Search for the cell housing the specified text and yield its (X, Y) center coordinate. 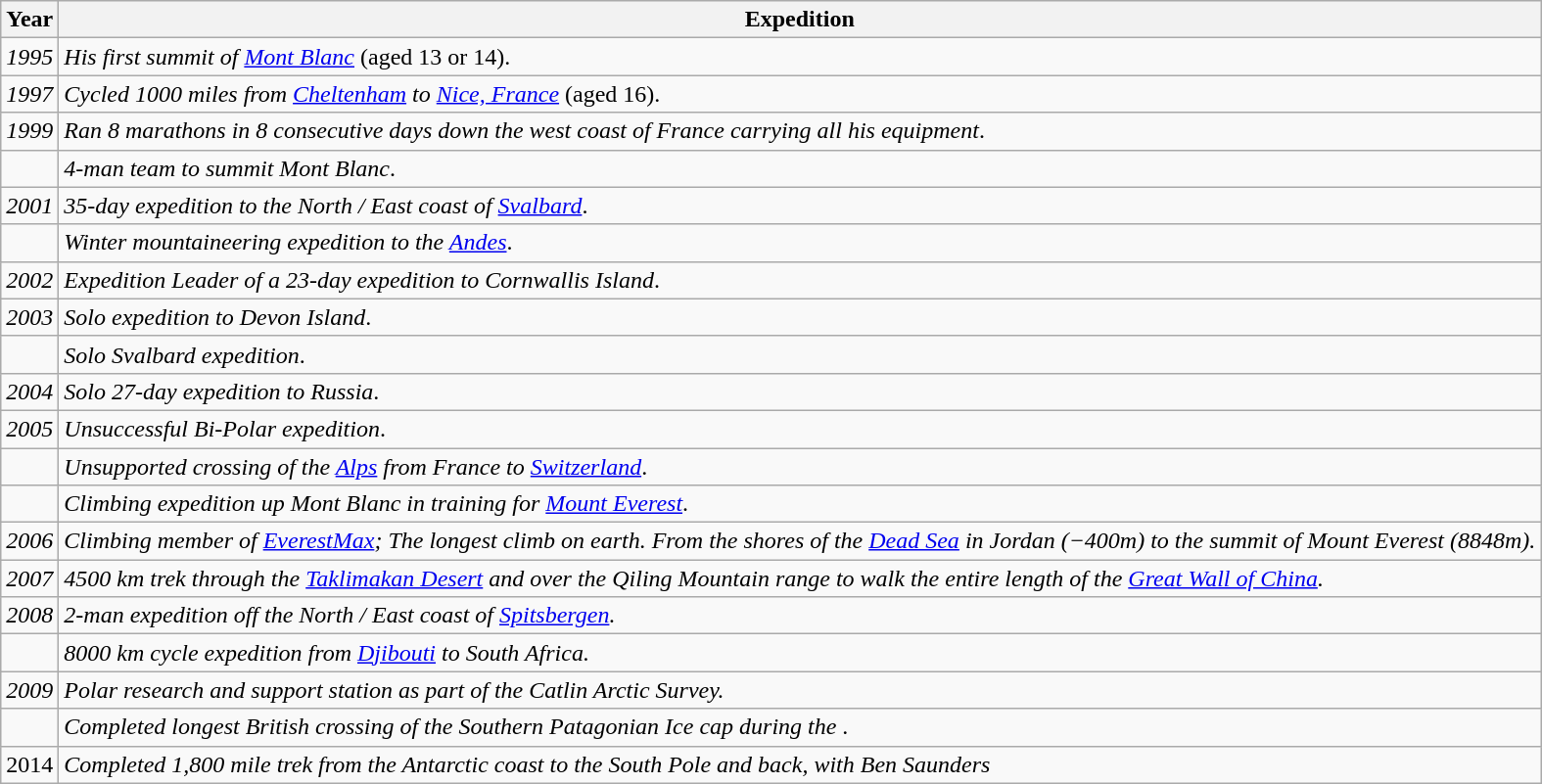
2002 (29, 280)
Climbing expedition up Mont Blanc in training for Mount Everest. (800, 504)
8000 km cycle expedition from Djibouti to South Africa. (800, 653)
4-man team to summit Mont Blanc. (800, 168)
Completed longest British crossing of the Southern Patagonian Ice cap during the . (800, 727)
Expedition Leader of a 23-day expedition to Cornwallis Island. (800, 280)
2006 (29, 541)
1995 (29, 57)
Solo expedition to Devon Island. (800, 317)
Expedition (800, 20)
Completed 1,800 mile trek from the Antarctic coast to the South Pole and back, with Ben Saunders (800, 764)
Cycled 1000 miles from Cheltenham to Nice, France (aged 16). (800, 94)
2014 (29, 764)
2009 (29, 690)
2-man expedition off the North / East coast of Spitsbergen. (800, 616)
Unsupported crossing of the Alps from France to Switzerland. (800, 467)
Unsuccessful Bi-Polar expedition. (800, 429)
Polar research and support station as part of the Catlin Arctic Survey. (800, 690)
2007 (29, 578)
2003 (29, 317)
35-day expedition to the North / East coast of Svalbard. (800, 206)
Solo 27-day expedition to Russia. (800, 392)
2001 (29, 206)
His first summit of Mont Blanc (aged 13 or 14). (800, 57)
1997 (29, 94)
Climbing member of EverestMax; The longest climb on earth. From the shores of the Dead Sea in Jordan (−400m) to the summit of Mount Everest (8848m). (800, 541)
Year (29, 20)
2004 (29, 392)
1999 (29, 131)
4500 km trek through the Taklimakan Desert and over the Qiling Mountain range to walk the entire length of the Great Wall of China. (800, 578)
Solo Svalbard expedition. (800, 354)
2008 (29, 616)
2005 (29, 429)
Winter mountaineering expedition to the Andes. (800, 243)
Ran 8 marathons in 8 consecutive days down the west coast of France carrying all his equipment. (800, 131)
